Locate the cell with the specified text and output its [x, y] center coordinate. 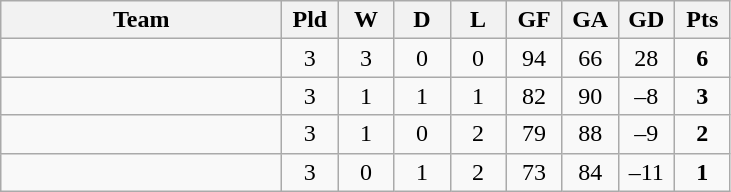
W [366, 20]
88 [590, 134]
73 [534, 172]
Team [142, 20]
–8 [646, 96]
GD [646, 20]
GF [534, 20]
84 [590, 172]
6 [702, 58]
66 [590, 58]
D [422, 20]
–11 [646, 172]
GA [590, 20]
28 [646, 58]
94 [534, 58]
79 [534, 134]
Pld [310, 20]
–9 [646, 134]
82 [534, 96]
90 [590, 96]
L [478, 20]
Pts [702, 20]
